Search for the cell housing the specified text and yield its (X, Y) center coordinate. 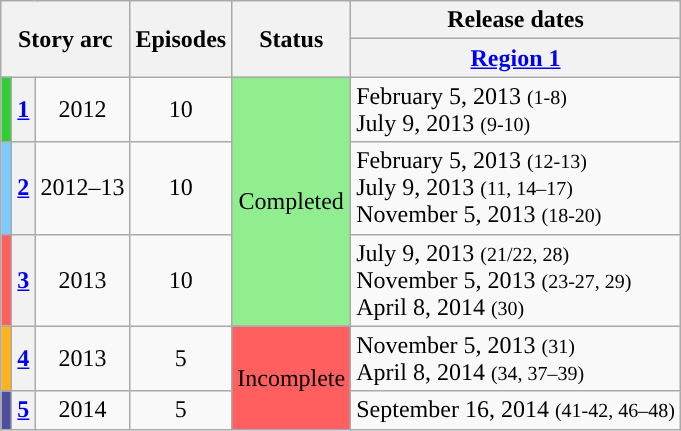
Episodes (181, 39)
November 5, 2013 (31)April 8, 2014 (34, 37–39) (516, 358)
2 (24, 188)
4 (24, 358)
September 16, 2014 (41-42, 46–48) (516, 410)
February 5, 2013 (12-13)July 9, 2013 (11, 14–17)November 5, 2013 (18-20) (516, 188)
July 9, 2013 (21/22, 28)November 5, 2013 (23-27, 29)April 8, 2014 (30) (516, 280)
Completed (292, 202)
1 (24, 110)
Incomplete (292, 378)
2012 (82, 110)
3 (24, 280)
2014 (82, 410)
Story arc (66, 39)
February 5, 2013 (1-8)July 9, 2013 (9-10) (516, 110)
2012–13 (82, 188)
Release dates (516, 20)
Region 1 (516, 58)
Status (292, 39)
